Search for the cell housing the specified text and yield its [X, Y] center coordinate. 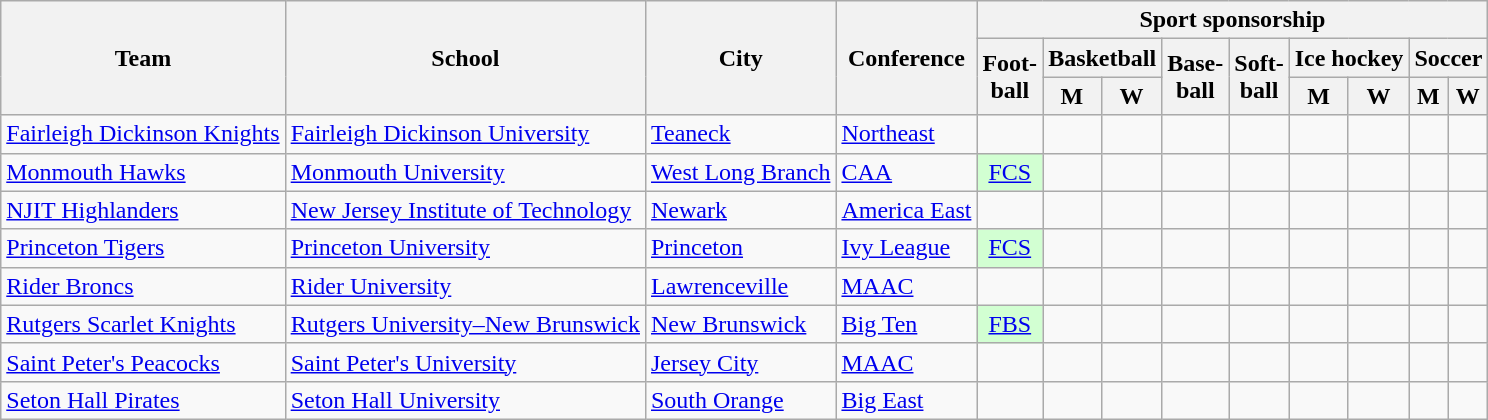
Foot-ball [1010, 77]
Soft-ball [1259, 77]
Big Ten [906, 324]
Princeton University [465, 248]
Lawrenceville [740, 286]
Monmouth Hawks [143, 172]
Ice hockey [1349, 58]
Fairleigh Dickinson Knights [143, 134]
CAA [906, 172]
Princeton Tigers [143, 248]
Monmouth University [465, 172]
Rutgers Scarlet Knights [143, 324]
Fairleigh Dickinson University [465, 134]
Seton Hall University [465, 400]
City [740, 58]
Rider University [465, 286]
FBS [1010, 324]
Princeton [740, 248]
Basketball [1102, 58]
NJIT Highlanders [143, 210]
Teaneck [740, 134]
West Long Branch [740, 172]
Saint Peter's University [465, 362]
America East [906, 210]
Big East [906, 400]
Rider Broncs [143, 286]
Conference [906, 58]
Base-ball [1196, 77]
Soccer [1448, 58]
South Orange [740, 400]
School [465, 58]
Ivy League [906, 248]
Rutgers University–New Brunswick [465, 324]
Saint Peter's Peacocks [143, 362]
New Brunswick [740, 324]
Sport sponsorship [1232, 20]
Newark [740, 210]
Seton Hall Pirates [143, 400]
New Jersey Institute of Technology [465, 210]
Jersey City [740, 362]
Team [143, 58]
Northeast [906, 134]
